Output the (x, y) coordinate of the center of the cell containing the given text.  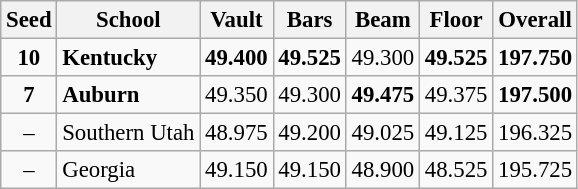
Southern Utah (128, 133)
49.400 (236, 58)
197.750 (536, 58)
49.350 (236, 95)
48.975 (236, 133)
Overall (536, 20)
49.125 (456, 133)
Georgia (128, 170)
49.475 (382, 95)
Vault (236, 20)
Seed (29, 20)
48.900 (382, 170)
49.375 (456, 95)
School (128, 20)
7 (29, 95)
Auburn (128, 95)
49.025 (382, 133)
10 (29, 58)
196.325 (536, 133)
Floor (456, 20)
Kentucky (128, 58)
197.500 (536, 95)
48.525 (456, 170)
Beam (382, 20)
49.200 (310, 133)
Bars (310, 20)
195.725 (536, 170)
